Output the (X, Y) coordinate of the center of the cell containing the given text.  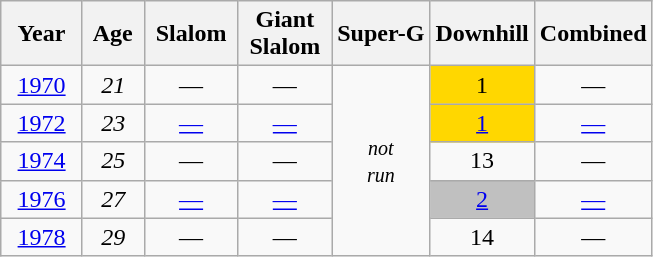
notrun (381, 161)
23 (113, 123)
27 (113, 199)
Super-G (381, 34)
2 (482, 199)
Combined (593, 34)
Year (42, 34)
14 (482, 237)
1972 (42, 123)
Giant Slalom (285, 34)
1978 (42, 237)
13 (482, 161)
25 (113, 161)
Slalom (191, 34)
29 (113, 237)
1974 (42, 161)
1970 (42, 85)
Age (113, 34)
1976 (42, 199)
21 (113, 85)
Downhill (482, 34)
